Pinpoint the cell where the given text exists, returning its (X, Y) midpoint coordinate. 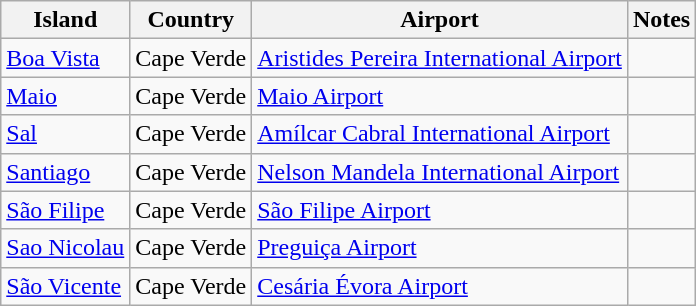
Maio (66, 96)
Country (191, 20)
Aristides Pereira International Airport (440, 58)
Airport (440, 20)
Preguiça Airport (440, 248)
Island (66, 20)
Notes (661, 20)
São Filipe Airport (440, 210)
Santiago (66, 172)
Amílcar Cabral International Airport (440, 134)
São Vicente (66, 286)
Nelson Mandela International Airport (440, 172)
Boa Vista (66, 58)
São Filipe (66, 210)
Sal (66, 134)
Maio Airport (440, 96)
Cesária Évora Airport (440, 286)
Sao Nicolau (66, 248)
